Scan for the cell matching the given text and deliver its [x, y] coordinate at center. 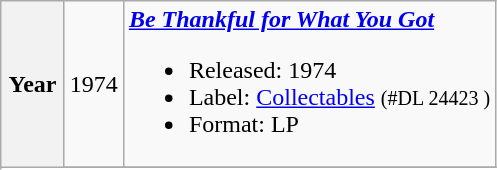
1974 [94, 84]
Year [33, 84]
Be Thankful for What You GotReleased: 1974Label: Collectables (#DL 24423 )Format: LP [309, 84]
